Provide the [x, y] coordinate of the cell's center where the given text is located.  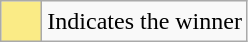
Indicates the winner [145, 22]
